Find where the given text appears and provide that cell's center as [x, y] coordinate. 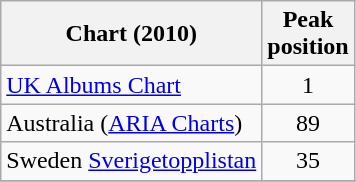
Peakposition [308, 34]
Australia (ARIA Charts) [132, 123]
UK Albums Chart [132, 85]
89 [308, 123]
Chart (2010) [132, 34]
35 [308, 161]
Sweden Sverigetopplistan [132, 161]
1 [308, 85]
